Find where the given text appears and provide that cell's center as [X, Y] coordinate. 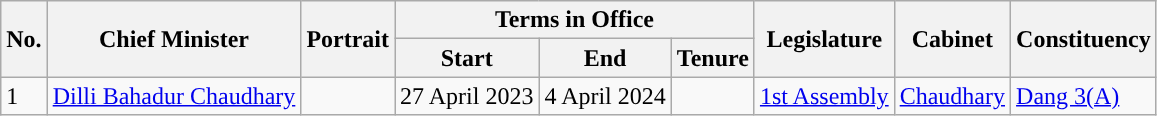
Start [467, 58]
Cabinet [952, 39]
Constituency [1084, 39]
1 [24, 96]
Tenure [712, 58]
End [605, 58]
Dilli Bahadur Chaudhary [174, 96]
Dang 3(A) [1084, 96]
4 April 2024 [605, 96]
Chief Minister [174, 39]
Portrait [348, 39]
Legislature [824, 39]
Chaudhary [952, 96]
Terms in Office [575, 20]
1st Assembly [824, 96]
No. [24, 39]
27 April 2023 [467, 96]
